Output the [X, Y] coordinate of the center of the cell containing the given text.  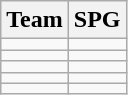
SPG [97, 20]
Team [35, 20]
